Extract the [X, Y] coordinate from the center of the cell holding the provided text.  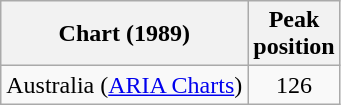
Chart (1989) [124, 34]
Australia (ARIA Charts) [124, 85]
126 [294, 85]
Peakposition [294, 34]
